Return the (x, y) coordinate for the center point of the cell that contains the specified text.  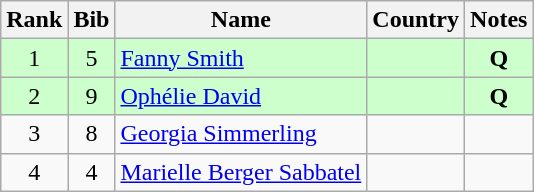
Georgia Simmerling (241, 134)
Bib (92, 20)
Rank (34, 20)
Marielle Berger Sabbatel (241, 172)
Notes (499, 20)
1 (34, 58)
2 (34, 96)
8 (92, 134)
5 (92, 58)
Name (241, 20)
Fanny Smith (241, 58)
3 (34, 134)
9 (92, 96)
Ophélie David (241, 96)
Country (416, 20)
